Find where the given text appears and provide that cell's center as (X, Y) coordinate. 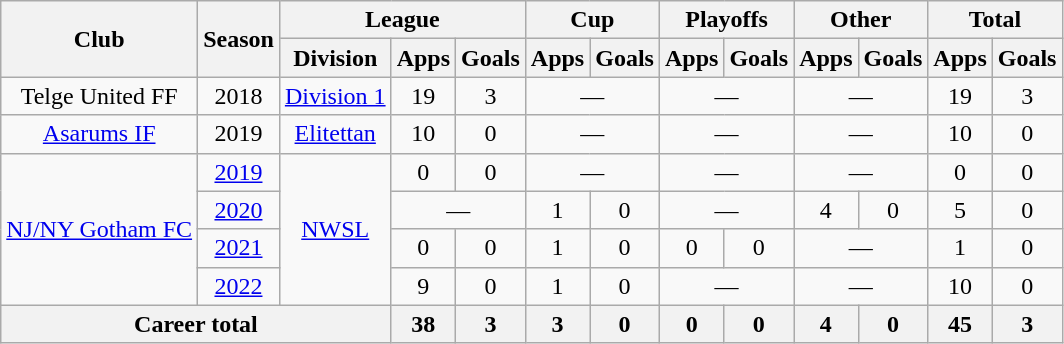
9 (423, 286)
Elitettan (335, 134)
2022 (239, 286)
Total (995, 20)
League (402, 20)
Season (239, 39)
Cup (592, 20)
38 (423, 324)
Career total (196, 324)
Division (335, 58)
45 (960, 324)
2021 (239, 248)
NWSL (335, 229)
Club (100, 39)
Playoffs (726, 20)
2020 (239, 210)
2018 (239, 96)
NJ/NY Gotham FC (100, 229)
Telge United FF (100, 96)
Asarums IF (100, 134)
Division 1 (335, 96)
Other (861, 20)
5 (960, 210)
